Extract the (X, Y) coordinate from the center of the cell holding the provided text.  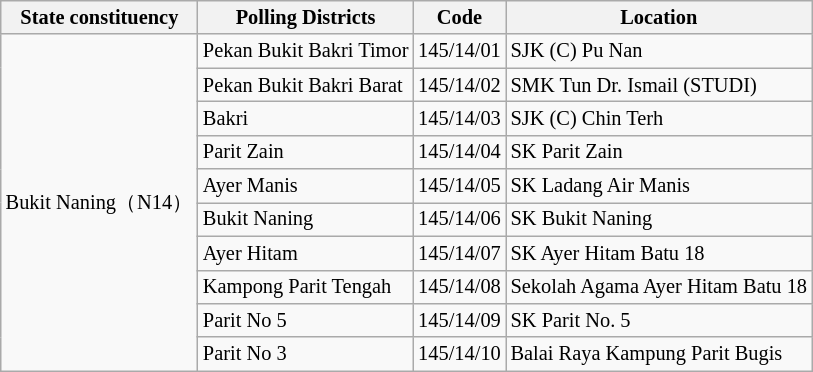
145/14/04 (459, 152)
Ayer Manis (306, 186)
145/14/09 (459, 320)
Pekan Bukit Bakri Timor (306, 51)
145/14/05 (459, 186)
Polling Districts (306, 17)
Sekolah Agama Ayer Hitam Batu 18 (659, 287)
145/14/08 (459, 287)
Parit Zain (306, 152)
145/14/03 (459, 118)
SK Parit Zain (659, 152)
Balai Raya Kampung Parit Bugis (659, 354)
SK Ladang Air Manis (659, 186)
Code (459, 17)
Location (659, 17)
State constituency (100, 17)
SK Bukit Naning (659, 219)
Bukit Naning (306, 219)
Bakri (306, 118)
Pekan Bukit Bakri Barat (306, 85)
SMK Tun Dr. Ismail (STUDI) (659, 85)
Parit No 5 (306, 320)
Parit No 3 (306, 354)
145/14/02 (459, 85)
145/14/06 (459, 219)
145/14/10 (459, 354)
145/14/07 (459, 253)
SJK (C) Pu Nan (659, 51)
Bukit Naning（N14） (100, 202)
SK Parit No. 5 (659, 320)
SK Ayer Hitam Batu 18 (659, 253)
145/14/01 (459, 51)
Kampong Parit Tengah (306, 287)
SJK (C) Chin Terh (659, 118)
Ayer Hitam (306, 253)
